For the text-containing cell, return its midpoint in [x, y] coordinate format. 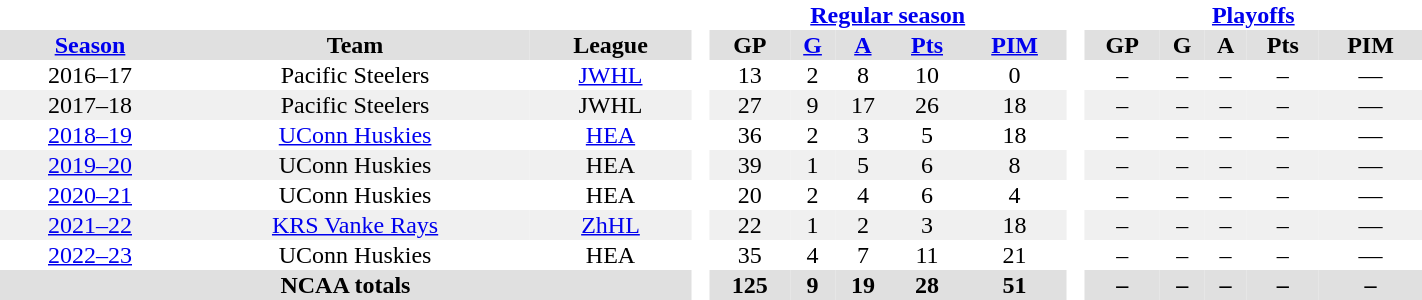
22 [750, 225]
20 [750, 195]
League [610, 45]
51 [1014, 285]
NCAA totals [346, 285]
7 [863, 255]
35 [750, 255]
13 [750, 75]
26 [927, 105]
2021–22 [90, 225]
36 [750, 135]
11 [927, 255]
2016–17 [90, 75]
17 [863, 105]
Regular season [888, 15]
KRS Vanke Rays [355, 225]
2022–23 [90, 255]
2020–21 [90, 195]
125 [750, 285]
19 [863, 285]
Playoffs [1254, 15]
2017–18 [90, 105]
10 [927, 75]
2018–19 [90, 135]
39 [750, 165]
Team [355, 45]
0 [1014, 75]
28 [927, 285]
ZhHL [610, 225]
2019–20 [90, 165]
21 [1014, 255]
27 [750, 105]
Season [90, 45]
